Locate the cell with the specified text and output its [X, Y] center coordinate. 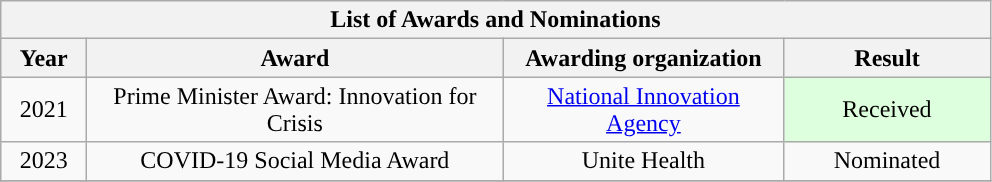
Received [887, 110]
Nominated [887, 161]
Unite Health [644, 161]
Award [295, 58]
Awarding organization [644, 58]
National Innovation Agency [644, 110]
Year [44, 58]
Prime Minister Award: Innovation for Crisis [295, 110]
Result [887, 58]
List of Awards and Nominations [496, 20]
2021 [44, 110]
COVID-19 Social Media Award [295, 161]
2023 [44, 161]
